Return (X, Y) of the center of cell containing provided text 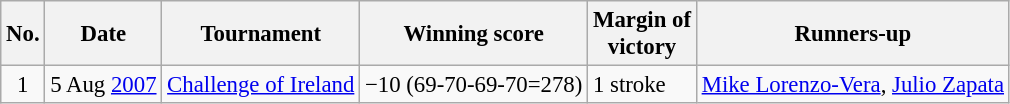
−10 (69-70-69-70=278) (474, 85)
Margin ofvictory (642, 34)
1 stroke (642, 85)
Challenge of Ireland (261, 85)
No. (23, 34)
Runners-up (852, 34)
1 (23, 85)
Winning score (474, 34)
5 Aug 2007 (104, 85)
Tournament (261, 34)
Mike Lorenzo-Vera, Julio Zapata (852, 85)
Date (104, 34)
